Pinpoint the cell where the given text exists, returning its (x, y) midpoint coordinate. 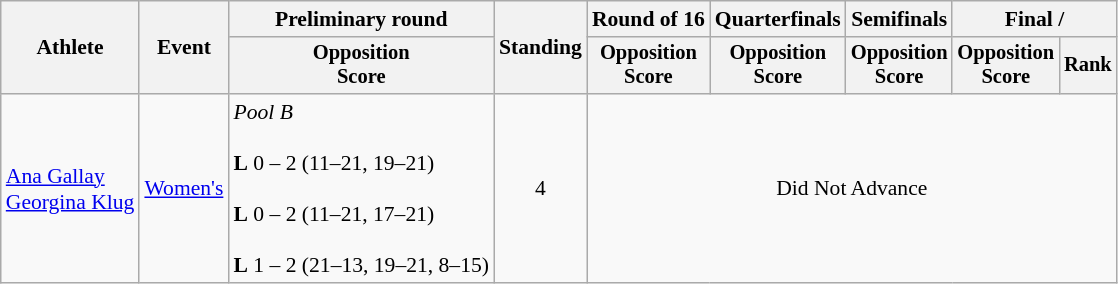
Women's (184, 188)
Final / (1034, 19)
Semifinals (900, 19)
Rank (1088, 66)
Quarterfinals (778, 19)
Athlete (70, 48)
Ana GallayGeorgina Klug (70, 188)
Preliminary round (361, 19)
Pool BL 0 – 2 (11–21, 19–21)L 0 – 2 (11–21, 17–21)L 1 – 2 (21–13, 19–21, 8–15) (361, 188)
Round of 16 (648, 19)
Standing (540, 48)
4 (540, 188)
Did Not Advance (852, 188)
Event (184, 48)
